Return the (x, y) coordinate for the center point of the cell that contains the specified text.  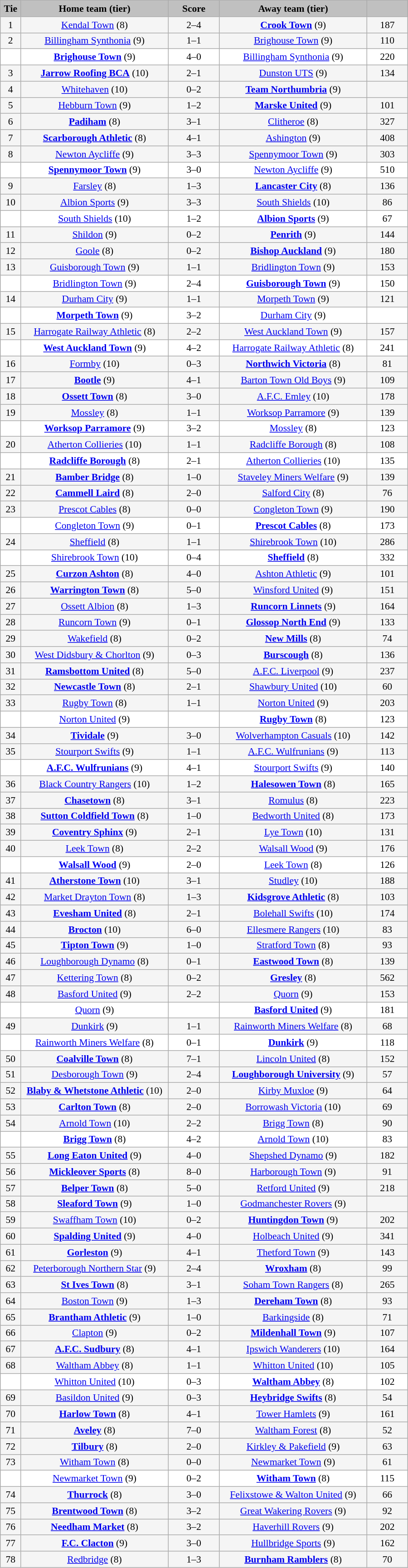
Northwich Victoria (8) (293, 364)
Warrington Town (8) (95, 590)
107 (387, 1333)
Barkingside (8) (293, 1317)
99 (387, 1269)
33 (11, 703)
143 (387, 1252)
81 (387, 364)
Borrowash Victoria (10) (293, 1107)
341 (387, 1237)
Loughborough University (9) (293, 1075)
45 (11, 945)
510 (387, 170)
3 (11, 73)
Salford City (8) (293, 493)
174 (387, 913)
32 (11, 687)
Haverhill Rovers (9) (293, 1527)
188 (387, 881)
Needham Market (8) (95, 1527)
7–1 (194, 1059)
165 (387, 784)
Brantham Athletic (9) (95, 1317)
Burscough (8) (293, 655)
Glossop North End (9) (293, 623)
20 (11, 445)
Kirkley & Pakefield (9) (293, 1446)
105 (387, 1366)
Aveley (8) (95, 1430)
Burnham Ramblers (8) (293, 1559)
109 (387, 380)
Studley (10) (293, 881)
Ossett Albion (8) (95, 606)
25 (11, 574)
Brocton (10) (95, 930)
72 (11, 1446)
241 (387, 348)
Gresley (8) (293, 978)
Team Northumbria (9) (293, 89)
43 (11, 913)
41 (11, 881)
18 (11, 396)
Ashton Athletic (9) (293, 574)
62 (11, 1269)
92 (387, 1511)
5 (11, 106)
Tilbury (8) (95, 1446)
Lye Town (10) (293, 833)
121 (387, 299)
28 (11, 623)
24 (11, 542)
Newcastle Town (8) (95, 687)
73 (11, 1462)
40 (11, 849)
Clapton (9) (95, 1333)
36 (11, 784)
12 (11, 251)
Penrith (9) (293, 235)
78 (11, 1559)
Runcorn Town (9) (95, 623)
Mickleover Sports (8) (95, 1172)
Waltham Forest (8) (293, 1430)
Stratford Town (8) (293, 945)
Shawbury United (10) (293, 687)
47 (11, 978)
182 (387, 1156)
Swaffham Town (10) (95, 1220)
408 (387, 138)
2 (11, 41)
7–0 (194, 1430)
Tower Hamlets (9) (293, 1414)
42 (11, 897)
A.F.C. Liverpool (9) (293, 671)
161 (387, 1414)
Wakefield (8) (95, 639)
220 (387, 57)
29 (11, 639)
48 (11, 994)
Runcorn Linnets (9) (293, 606)
37 (11, 800)
Wroxham (8) (293, 1269)
Bolehall Swifts (10) (293, 913)
134 (387, 73)
203 (387, 703)
181 (387, 1010)
31 (11, 671)
Winsford United (9) (293, 590)
135 (387, 461)
91 (387, 1172)
Home team (tier) (95, 9)
Tipton Town (9) (95, 945)
Eastwood Town (8) (293, 962)
Holbeach United (9) (293, 1237)
Kidsgrove Athletic (8) (293, 897)
Romulus (8) (293, 800)
150 (387, 283)
562 (387, 978)
Basildon United (9) (95, 1398)
16 (11, 364)
Long Eaton United (9) (95, 1156)
Dunston UTS (9) (293, 73)
Boston Town (9) (95, 1301)
Dereham Town (8) (293, 1301)
15 (11, 332)
Whitehaven (10) (95, 89)
New Mills (8) (293, 639)
Shildon (9) (95, 235)
58 (11, 1204)
Atherstone Town (10) (95, 881)
7 (11, 138)
Belper Town (8) (95, 1188)
Blaby & Whetstone Athletic (10) (95, 1091)
108 (387, 445)
152 (387, 1059)
53 (11, 1107)
Sleaford Town (9) (95, 1204)
223 (387, 800)
30 (11, 655)
131 (387, 833)
19 (11, 413)
Kirby Muxloe (9) (293, 1091)
Bishop Auckland (9) (293, 251)
11 (11, 235)
Staveley Miners Welfare (9) (293, 477)
Wolverhampton Casuals (10) (293, 735)
237 (387, 671)
6 (11, 122)
26 (11, 590)
Great Wakering Rovers (9) (293, 1511)
102 (387, 1382)
Hullbridge Sports (9) (293, 1544)
1 (11, 25)
Shepshed Dynamo (9) (293, 1156)
Thurrock (8) (95, 1495)
Spalding United (9) (95, 1237)
Lancaster City (8) (293, 186)
Kettering Town (8) (95, 978)
Marske United (9) (293, 106)
Clitheroe (8) (293, 122)
Mildenhall Town (9) (293, 1333)
Felixstowe & Walton United (9) (293, 1495)
8 (11, 154)
190 (387, 510)
Black Country Rangers (10) (95, 784)
113 (387, 752)
59 (11, 1220)
115 (387, 1479)
Cammell Laird (8) (95, 493)
Brentwood Town (8) (95, 1511)
327 (387, 122)
Score (194, 9)
A.F.C. Sudbury (8) (95, 1349)
Harborough Town (9) (293, 1172)
21 (11, 477)
F.C. Clacton (9) (95, 1544)
Padiham (8) (95, 122)
65 (11, 1317)
Heybridge Swifts (8) (293, 1398)
West Didsbury & Chorlton (9) (95, 655)
St Ives Town (8) (95, 1285)
Lincoln United (8) (293, 1059)
Kendal Town (8) (95, 25)
4 (11, 89)
157 (387, 332)
126 (387, 865)
10 (11, 203)
Halesowen Town (8) (293, 784)
46 (11, 962)
144 (387, 235)
17 (11, 380)
178 (387, 396)
Soham Town Rangers (8) (293, 1285)
265 (387, 1285)
Harlow Town (8) (95, 1414)
Peterborough Northern Star (9) (95, 1269)
44 (11, 930)
90 (387, 1123)
Evesham United (8) (95, 913)
140 (387, 768)
Retford United (9) (293, 1188)
51 (11, 1075)
Huntingdon Town (9) (293, 1220)
27 (11, 606)
50 (11, 1059)
Jarrow Roofing BCA (10) (95, 73)
118 (387, 1042)
34 (11, 735)
332 (387, 558)
Bedworth United (8) (293, 816)
103 (387, 897)
Ramsbottom United (8) (95, 671)
218 (387, 1188)
A.F.C. Emley (10) (293, 396)
Curzon Ashton (8) (95, 574)
Redbridge (8) (95, 1559)
Loughborough Dynamo (8) (95, 962)
Thetford Town (9) (293, 1252)
Hebburn Town (9) (95, 106)
23 (11, 510)
0–4 (194, 558)
22 (11, 493)
75 (11, 1511)
56 (11, 1172)
55 (11, 1156)
133 (387, 623)
180 (387, 251)
Bootle (9) (95, 380)
49 (11, 1027)
Away team (tier) (293, 9)
Crook Town (9) (293, 25)
8–0 (194, 1172)
Coventry Sphinx (9) (95, 833)
151 (387, 590)
Ellesmere Rangers (10) (293, 930)
9 (11, 186)
142 (387, 735)
110 (387, 41)
Tividale (9) (95, 735)
Chasetown (8) (95, 800)
Tie (11, 9)
286 (387, 542)
Gorleston (9) (95, 1252)
Ossett Town (8) (95, 396)
6–0 (194, 930)
Ashington (9) (293, 138)
Barton Town Old Boys (9) (293, 380)
176 (387, 849)
Godmanchester Rovers (9) (293, 1204)
Carlton Town (8) (95, 1107)
Formby (10) (95, 364)
Bamber Bridge (8) (95, 477)
35 (11, 752)
Goole (8) (95, 251)
14 (11, 299)
Market Drayton Town (8) (95, 897)
303 (387, 154)
Farsley (8) (95, 186)
77 (11, 1544)
Ipswich Wanderers (10) (293, 1349)
Coalville Town (8) (95, 1059)
86 (387, 203)
38 (11, 816)
187 (387, 25)
162 (387, 1544)
Sutton Coldfield Town (8) (95, 816)
39 (11, 833)
13 (11, 267)
Scarborough Athletic (8) (95, 138)
Desborough Town (9) (95, 1075)
